Extract the (X, Y) coordinate from the center of the cell holding the provided text.  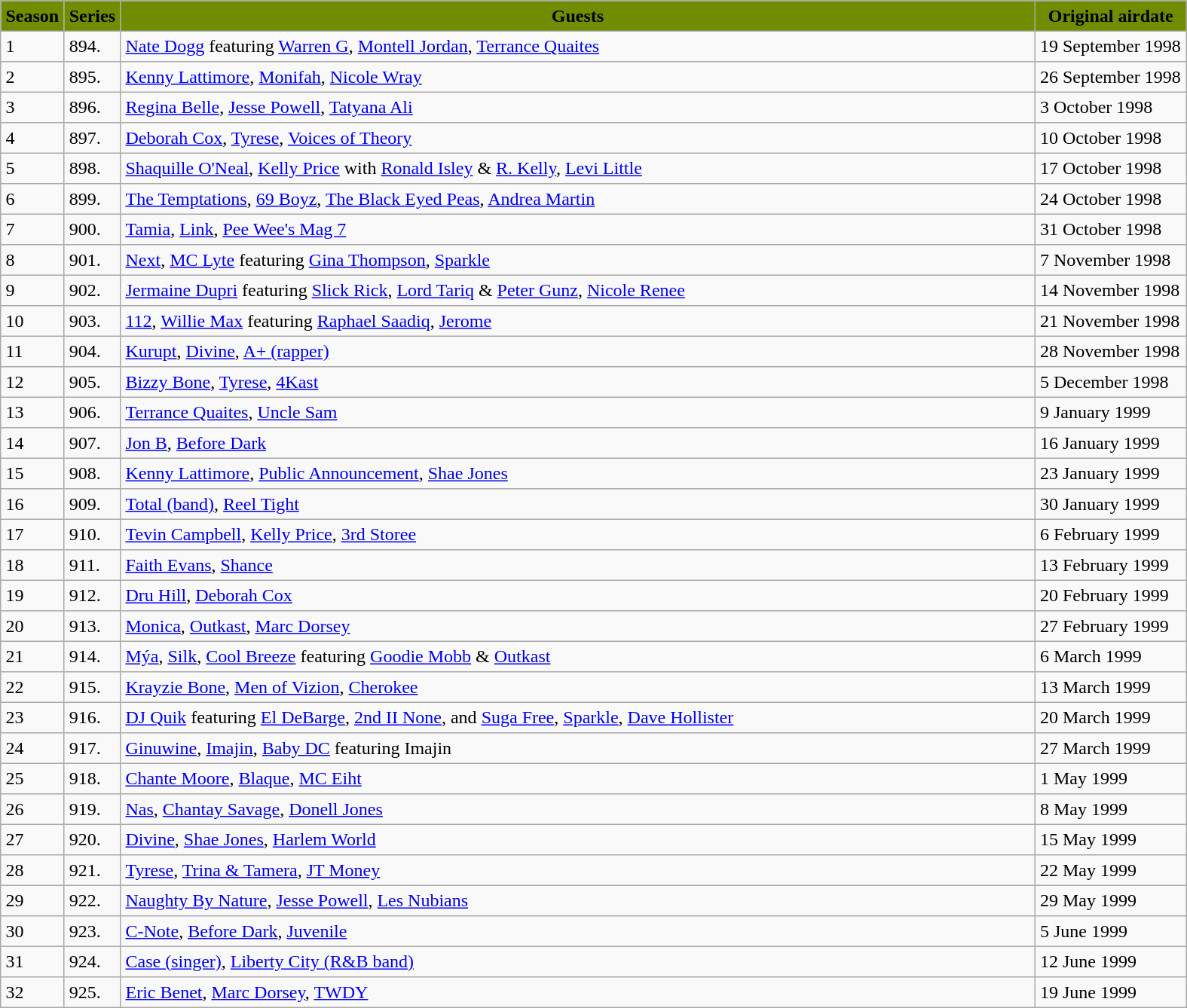
915. (92, 687)
899. (92, 199)
905. (92, 382)
3 October 1998 (1111, 107)
902. (92, 290)
14 November 1998 (1111, 290)
Monica, Outkast, Marc Dorsey (578, 626)
895. (92, 77)
894. (92, 46)
Kenny Lattimore, Monifah, Nicole Wray (578, 77)
DJ Quik featuring El DeBarge, 2nd II None, and Suga Free, Sparkle, Dave Hollister (578, 717)
6 (32, 199)
26 (32, 809)
10 October 1998 (1111, 138)
5 (32, 168)
Kurupt, Divine, A+ (rapper) (578, 351)
4 (32, 138)
Krayzie Bone, Men of Vizion, Cherokee (578, 687)
Eric Benet, Marc Dorsey, TWDY (578, 992)
Season (32, 16)
7 November 1998 (1111, 260)
914. (92, 656)
9 January 1999 (1111, 412)
918. (92, 778)
Divine, Shae Jones, Harlem World (578, 839)
Tamia, Link, Pee Wee's Mag 7 (578, 229)
924. (92, 961)
906. (92, 412)
24 October 1998 (1111, 199)
C-Note, Before Dark, Juvenile (578, 931)
911. (92, 565)
21 (32, 656)
919. (92, 809)
11 (32, 351)
22 May 1999 (1111, 870)
9 (32, 290)
7 (32, 229)
29 (32, 900)
23 January 1999 (1111, 473)
8 (32, 260)
14 (32, 443)
6 March 1999 (1111, 656)
Terrance Quaites, Uncle Sam (578, 412)
1 (32, 46)
18 (32, 565)
22 (32, 687)
20 February 1999 (1111, 595)
923. (92, 931)
Total (band), Reel Tight (578, 504)
12 (32, 382)
28 November 1998 (1111, 351)
20 (32, 626)
Naughty By Nature, Jesse Powell, Les Nubians (578, 900)
27 February 1999 (1111, 626)
907. (92, 443)
27 (32, 839)
Regina Belle, Jesse Powell, Tatyana Ali (578, 107)
916. (92, 717)
17 (32, 534)
904. (92, 351)
Ginuwine, Imajin, Baby DC featuring Imajin (578, 748)
Tevin Campbell, Kelly Price, 3rd Storee (578, 534)
Series (92, 16)
25 (32, 778)
909. (92, 504)
908. (92, 473)
112, Willie Max featuring Raphael Saadiq, Jerome (578, 321)
Jon B, Before Dark (578, 443)
6 February 1999 (1111, 534)
5 June 1999 (1111, 931)
17 October 1998 (1111, 168)
1 May 1999 (1111, 778)
Guests (578, 16)
Chante Moore, Blaque, MC Eiht (578, 778)
12 June 1999 (1111, 961)
15 (32, 473)
Bizzy Bone, Tyrese, 4Kast (578, 382)
921. (92, 870)
Tyrese, Trina & Tamera, JT Money (578, 870)
917. (92, 748)
28 (32, 870)
Shaquille O'Neal, Kelly Price with Ronald Isley & R. Kelly, Levi Little (578, 168)
Faith Evans, Shance (578, 565)
8 May 1999 (1111, 809)
Mýa, Silk, Cool Breeze featuring Goodie Mobb & Outkast (578, 656)
The Temptations, 69 Boyz, The Black Eyed Peas, Andrea Martin (578, 199)
2 (32, 77)
912. (92, 595)
24 (32, 748)
16 (32, 504)
898. (92, 168)
19 (32, 595)
27 March 1999 (1111, 748)
Case (singer), Liberty City (R&B band) (578, 961)
30 January 1999 (1111, 504)
925. (92, 992)
Nate Dogg featuring Warren G, Montell Jordan, Terrance Quaites (578, 46)
31 October 1998 (1111, 229)
20 March 1999 (1111, 717)
30 (32, 931)
901. (92, 260)
10 (32, 321)
Dru Hill, Deborah Cox (578, 595)
Next, MC Lyte featuring Gina Thompson, Sparkle (578, 260)
21 November 1998 (1111, 321)
19 September 1998 (1111, 46)
Kenny Lattimore, Public Announcement, Shae Jones (578, 473)
897. (92, 138)
900. (92, 229)
32 (32, 992)
19 June 1999 (1111, 992)
16 January 1999 (1111, 443)
3 (32, 107)
Original airdate (1111, 16)
910. (92, 534)
913. (92, 626)
903. (92, 321)
13 March 1999 (1111, 687)
5 December 1998 (1111, 382)
23 (32, 717)
Deborah Cox, Tyrese, Voices of Theory (578, 138)
13 (32, 412)
922. (92, 900)
31 (32, 961)
896. (92, 107)
15 May 1999 (1111, 839)
Nas, Chantay Savage, Donell Jones (578, 809)
26 September 1998 (1111, 77)
29 May 1999 (1111, 900)
Jermaine Dupri featuring Slick Rick, Lord Tariq & Peter Gunz, Nicole Renee (578, 290)
920. (92, 839)
13 February 1999 (1111, 565)
